Detect which cell encompasses the target text, then output its [X, Y] center coordinate. 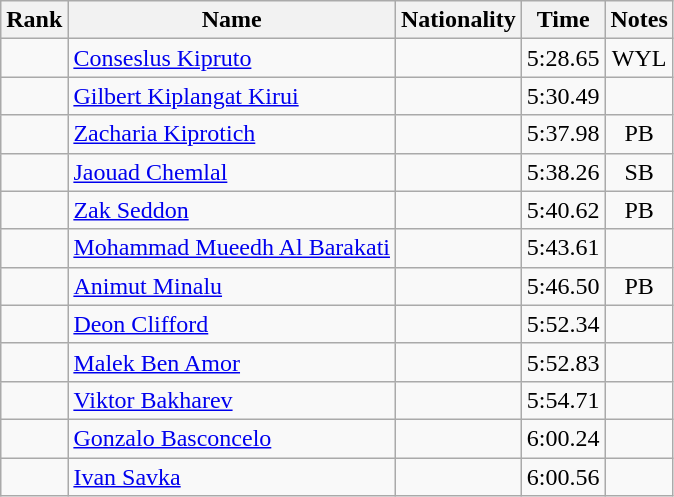
5:38.26 [563, 172]
5:46.50 [563, 286]
6:00.56 [563, 477]
5:28.65 [563, 58]
Name [232, 20]
Zacharia Kiprotich [232, 134]
Notes [639, 20]
6:00.24 [563, 438]
Gonzalo Basconcelo [232, 438]
5:54.71 [563, 400]
Mohammad Mueedh Al Barakati [232, 248]
5:43.61 [563, 248]
Conseslus Kipruto [232, 58]
Ivan Savka [232, 477]
Time [563, 20]
Animut Minalu [232, 286]
SB [639, 172]
Malek Ben Amor [232, 362]
Jaouad Chemlal [232, 172]
Zak Seddon [232, 210]
Nationality [459, 20]
5:52.83 [563, 362]
Deon Clifford [232, 324]
Rank [34, 20]
5:30.49 [563, 96]
5:37.98 [563, 134]
Gilbert Kiplangat Kirui [232, 96]
5:52.34 [563, 324]
WYL [639, 58]
Viktor Bakharev [232, 400]
5:40.62 [563, 210]
